Capture the cell that displays the provided text and extract its [x, y] central coordinate. 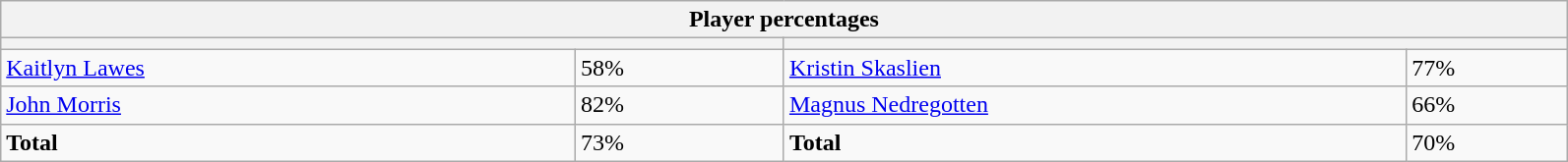
66% [1486, 105]
58% [680, 68]
Kaitlyn Lawes [288, 68]
John Morris [288, 105]
77% [1486, 68]
Player percentages [784, 20]
70% [1486, 142]
73% [680, 142]
Kristin Skaslien [1095, 68]
Magnus Nedregotten [1095, 105]
82% [680, 105]
